Detect which cell encompasses the target text, then output its (x, y) center coordinate. 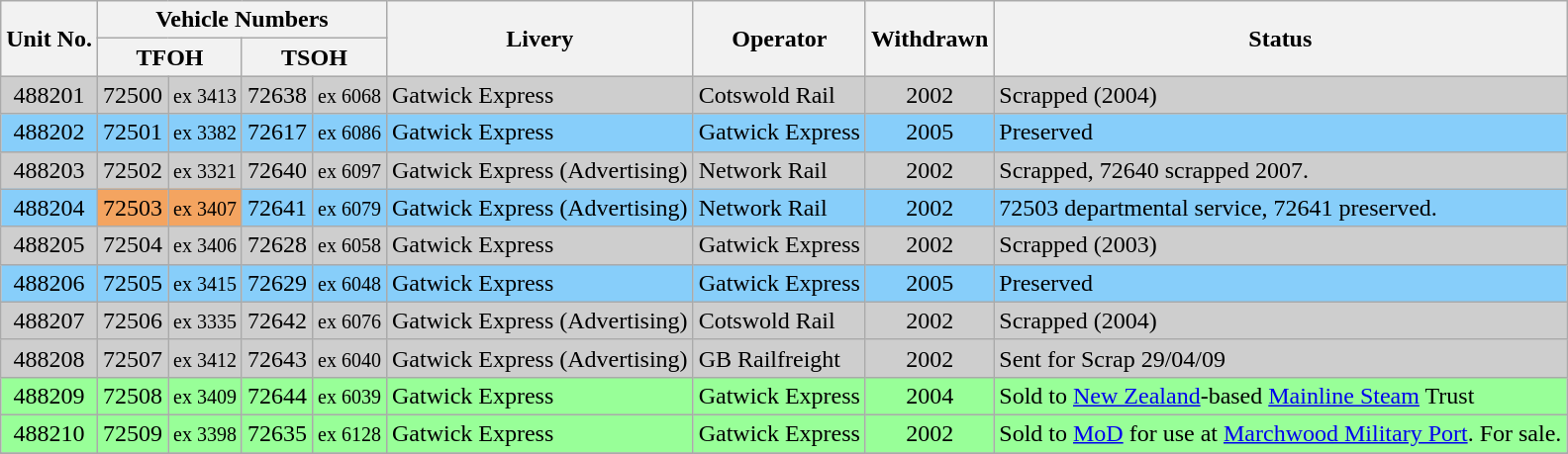
Sold to New Zealand-based Mainline Steam Trust (1281, 396)
72508 (133, 396)
ex 6068 (350, 95)
488205 (49, 245)
72641 (277, 208)
488207 (49, 320)
72643 (277, 358)
GB Railfreight (779, 358)
488202 (49, 133)
ex 3412 (206, 358)
488201 (49, 95)
488210 (49, 433)
ex 6040 (350, 358)
Status (1281, 39)
Unit No. (49, 39)
ex 3321 (206, 170)
72629 (277, 283)
488209 (49, 396)
ex 6128 (350, 433)
Withdrawn (929, 39)
Sold to MoD for use at Marchwood Military Port. For sale. (1281, 433)
ex 6048 (350, 283)
72640 (277, 170)
ex 6076 (350, 320)
72638 (277, 95)
72617 (277, 133)
ex 3413 (206, 95)
ex 3407 (206, 208)
Livery (539, 39)
488206 (49, 283)
ex 6086 (350, 133)
72505 (133, 283)
72500 (133, 95)
ex 3398 (206, 433)
TFOH (169, 57)
72635 (277, 433)
ex 3415 (206, 283)
72503 departmental service, 72641 preserved. (1281, 208)
488208 (49, 358)
ex 6097 (350, 170)
Operator (779, 39)
ex 6039 (350, 396)
ex 3335 (206, 320)
72509 (133, 433)
72501 (133, 133)
72504 (133, 245)
72502 (133, 170)
ex 6058 (350, 245)
Sent for Scrap 29/04/09 (1281, 358)
72506 (133, 320)
ex 3382 (206, 133)
ex 6079 (350, 208)
488204 (49, 208)
2004 (929, 396)
Scrapped (2003) (1281, 245)
ex 3409 (206, 396)
72642 (277, 320)
TSOH (314, 57)
72507 (133, 358)
72503 (133, 208)
ex 3406 (206, 245)
72644 (277, 396)
Vehicle Numbers (242, 20)
72628 (277, 245)
Scrapped, 72640 scrapped 2007. (1281, 170)
488203 (49, 170)
